Detect which cell encompasses the target text, then output its (X, Y) center coordinate. 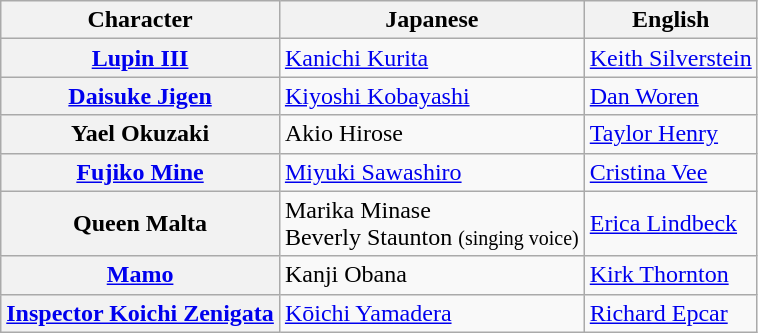
Cristina Vee (670, 172)
Daisuke Jigen (140, 96)
Kōichi Yamadera (432, 313)
Richard Epcar (670, 313)
Queen Malta (140, 224)
Kanji Obana (432, 275)
Miyuki Sawashiro (432, 172)
Kanichi Kurita (432, 58)
Character (140, 20)
Kirk Thornton (670, 275)
Marika MinaseBeverly Staunton (singing voice) (432, 224)
Dan Woren (670, 96)
Kiyoshi Kobayashi (432, 96)
Mamo (140, 275)
Taylor Henry (670, 134)
English (670, 20)
Akio Hirose (432, 134)
Lupin III (140, 58)
Japanese (432, 20)
Fujiko Mine (140, 172)
Inspector Koichi Zenigata (140, 313)
Keith Silverstein (670, 58)
Erica Lindbeck (670, 224)
Yael Okuzaki (140, 134)
